Locate the cell with the specified text and output its [x, y] center coordinate. 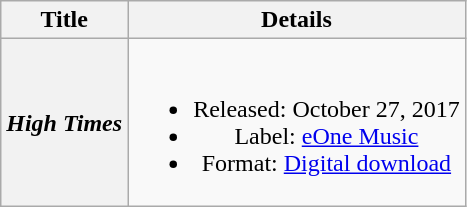
Released: October 27, 2017Label: eOne MusicFormat: Digital download [297, 122]
Title [64, 20]
Details [297, 20]
High Times [64, 122]
